Extract the [x, y] coordinate from the center of the cell holding the provided text.  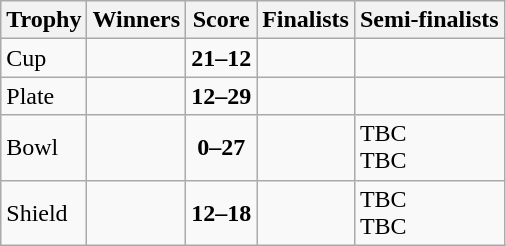
Shield [44, 212]
Winners [136, 20]
Score [222, 20]
12–29 [222, 96]
21–12 [222, 58]
Finalists [306, 20]
Trophy [44, 20]
12–18 [222, 212]
Semi-finalists [429, 20]
Bowl [44, 148]
Cup [44, 58]
Plate [44, 96]
0–27 [222, 148]
